Find where the given text appears and provide that cell's center as [X, Y] coordinate. 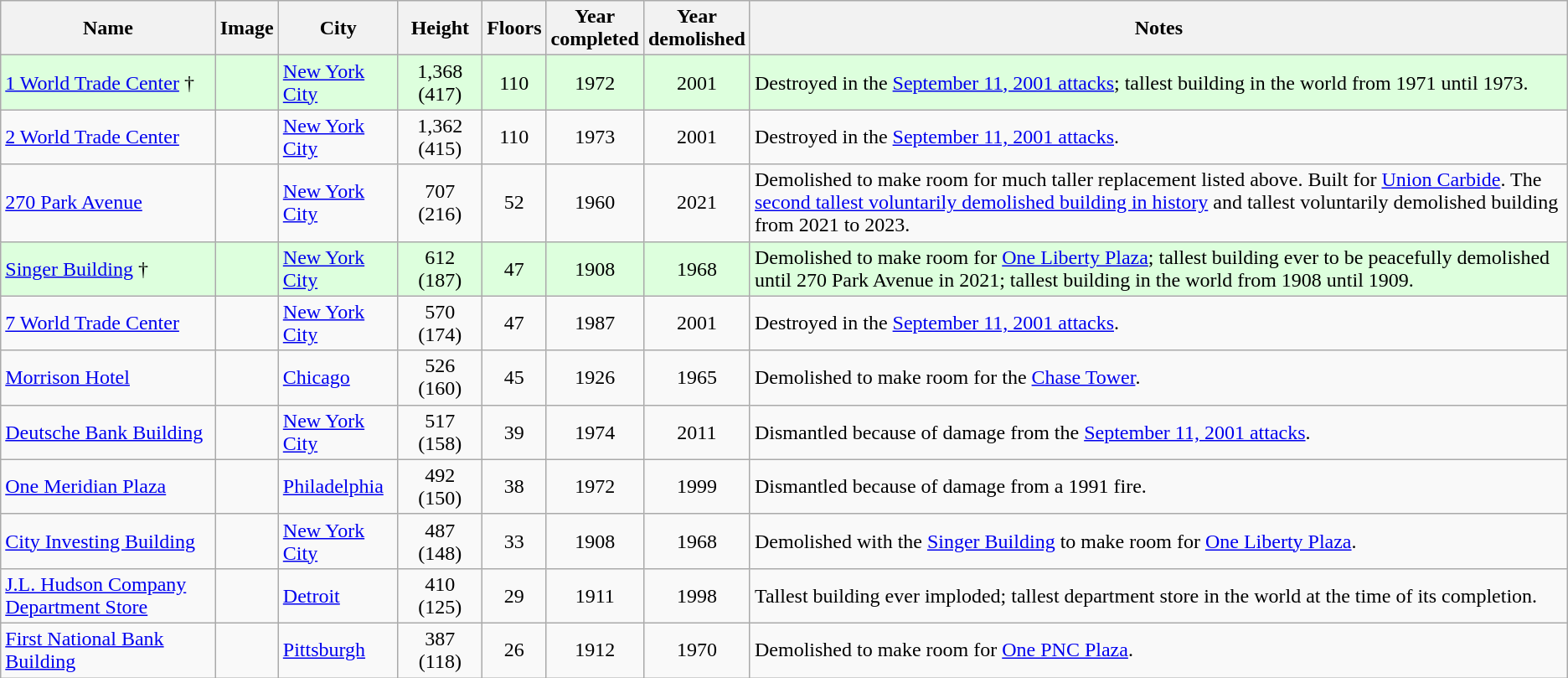
38 [514, 486]
Demolished to make room for the Chase Tower. [1158, 377]
1987 [595, 323]
Pittsburgh [338, 650]
First National Bank Building [108, 650]
Philadelphia [338, 486]
1,362 (415) [441, 137]
Name [108, 28]
29 [514, 595]
Dismantled because of damage from a 1991 fire. [1158, 486]
Tallest building ever imploded; tallest department store in the world at the time of its completion. [1158, 595]
Yearcompleted [595, 28]
52 [514, 203]
City Investing Building [108, 541]
J.L. Hudson Company Department Store [108, 595]
Chicago [338, 377]
707 (216) [441, 203]
Deutsche Bank Building [108, 432]
One Meridian Plaza [108, 486]
1911 [595, 595]
Morrison Hotel [108, 377]
2 World Trade Center [108, 137]
Floors [514, 28]
1974 [595, 432]
Yeardemolished [697, 28]
Detroit [338, 595]
Dismantled because of damage from the September 11, 2001 attacks. [1158, 432]
City [338, 28]
492 (150) [441, 486]
387 (118) [441, 650]
517 (158) [441, 432]
1965 [697, 377]
1912 [595, 650]
Demolished to make room for One PNC Plaza. [1158, 650]
1998 [697, 595]
1999 [697, 486]
Notes [1158, 28]
Demolished with the Singer Building to make room for One Liberty Plaza. [1158, 541]
2011 [697, 432]
1970 [697, 650]
570 (174) [441, 323]
612 (187) [441, 268]
Singer Building † [108, 268]
1,368 (417) [441, 82]
33 [514, 541]
410 (125) [441, 595]
1960 [595, 203]
7 World Trade Center [108, 323]
45 [514, 377]
Destroyed in the September 11, 2001 attacks; tallest building in the world from 1971 until 1973. [1158, 82]
487 (148) [441, 541]
526 (160) [441, 377]
1 World Trade Center † [108, 82]
Height [441, 28]
26 [514, 650]
2021 [697, 203]
270 Park Avenue [108, 203]
39 [514, 432]
Image [246, 28]
1973 [595, 137]
1926 [595, 377]
